Provide the (x, y) coordinate of the cell's center where the given text is located.  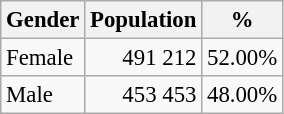
52.00% (242, 58)
48.00% (242, 95)
Male (43, 95)
Gender (43, 20)
% (242, 20)
Population (144, 20)
Female (43, 58)
491 212 (144, 58)
453 453 (144, 95)
